Find where the given text appears and provide that cell's center as [X, Y] coordinate. 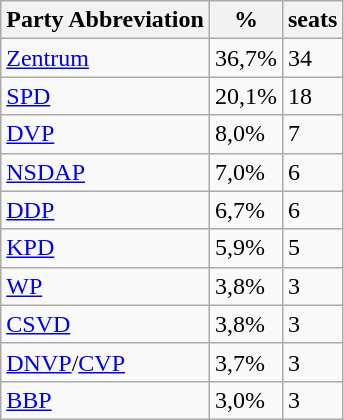
5 [312, 248]
KPD [106, 248]
Zentrum [106, 58]
7,0% [246, 172]
Party Abbreviation [106, 20]
seats [312, 20]
8,0% [246, 134]
34 [312, 58]
DNVP/CVP [106, 362]
3,7% [246, 362]
3,0% [246, 400]
CSVD [106, 324]
DDP [106, 210]
7 [312, 134]
6,7% [246, 210]
BBP [106, 400]
% [246, 20]
20,1% [246, 96]
WP [106, 286]
18 [312, 96]
SPD [106, 96]
NSDAP [106, 172]
36,7% [246, 58]
5,9% [246, 248]
DVP [106, 134]
